Pinpoint the cell where the given text exists, returning its [X, Y] midpoint coordinate. 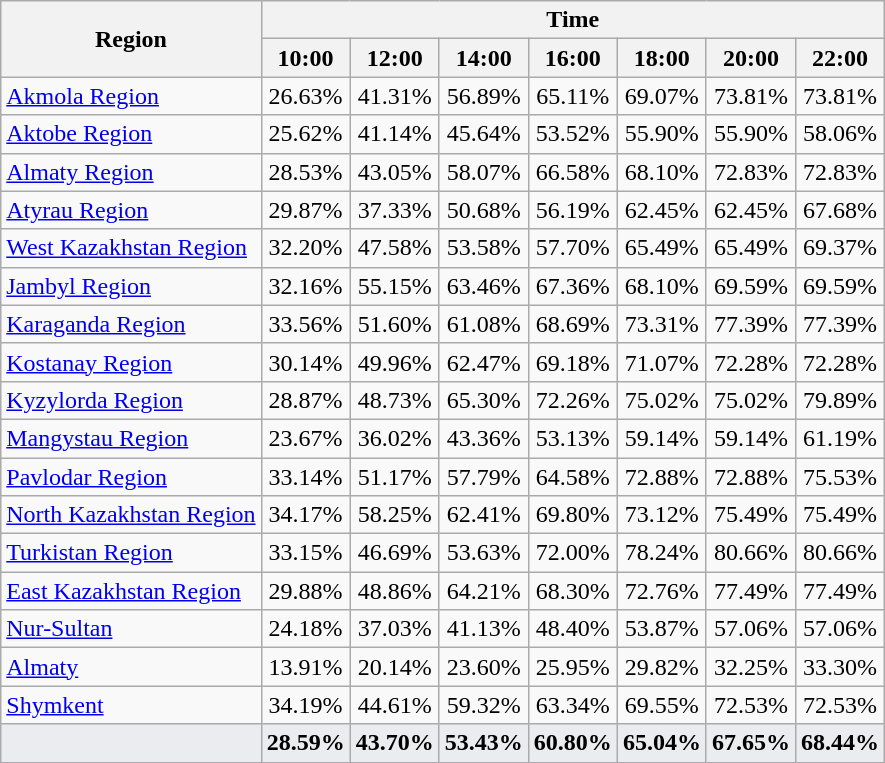
75.53% [840, 477]
43.70% [394, 743]
41.13% [484, 629]
North Kazakhstan Region [131, 515]
72.00% [572, 553]
18:00 [662, 58]
Region [131, 39]
64.21% [484, 591]
60.80% [572, 743]
20:00 [750, 58]
79.89% [840, 400]
51.60% [394, 324]
51.17% [394, 477]
44.61% [394, 705]
53.52% [572, 134]
67.36% [572, 286]
Aktobe Region [131, 134]
34.19% [306, 705]
Karaganda Region [131, 324]
53.87% [662, 629]
22:00 [840, 58]
46.69% [394, 553]
Shymkent [131, 705]
20.14% [394, 667]
33.30% [840, 667]
10:00 [306, 58]
57.70% [572, 248]
25.95% [572, 667]
50.68% [484, 210]
56.89% [484, 96]
East Kazakhstan Region [131, 591]
28.59% [306, 743]
Mangystau Region [131, 438]
58.06% [840, 134]
Jambyl Region [131, 286]
71.07% [662, 362]
33.15% [306, 553]
29.87% [306, 210]
68.44% [840, 743]
53.13% [572, 438]
26.63% [306, 96]
28.53% [306, 172]
53.58% [484, 248]
68.30% [572, 591]
65.11% [572, 96]
43.05% [394, 172]
Time [572, 20]
58.25% [394, 515]
69.55% [662, 705]
29.88% [306, 591]
Nur-Sultan [131, 629]
Pavlodar Region [131, 477]
69.18% [572, 362]
67.65% [750, 743]
32.25% [750, 667]
69.80% [572, 515]
41.14% [394, 134]
48.40% [572, 629]
37.33% [394, 210]
73.31% [662, 324]
63.46% [484, 286]
29.82% [662, 667]
36.02% [394, 438]
67.68% [840, 210]
33.56% [306, 324]
37.03% [394, 629]
58.07% [484, 172]
49.96% [394, 362]
69.07% [662, 96]
62.47% [484, 362]
14:00 [484, 58]
32.16% [306, 286]
West Kazakhstan Region [131, 248]
62.41% [484, 515]
12:00 [394, 58]
28.87% [306, 400]
23.67% [306, 438]
57.79% [484, 477]
48.73% [394, 400]
25.62% [306, 134]
72.26% [572, 400]
Kyzylorda Region [131, 400]
53.43% [484, 743]
Akmola Region [131, 96]
63.34% [572, 705]
16:00 [572, 58]
45.64% [484, 134]
59.32% [484, 705]
73.12% [662, 515]
66.58% [572, 172]
Almaty [131, 667]
72.76% [662, 591]
56.19% [572, 210]
Almaty Region [131, 172]
61.19% [840, 438]
55.15% [394, 286]
64.58% [572, 477]
34.17% [306, 515]
13.91% [306, 667]
43.36% [484, 438]
65.30% [484, 400]
53.63% [484, 553]
33.14% [306, 477]
41.31% [394, 96]
32.20% [306, 248]
Kostanay Region [131, 362]
24.18% [306, 629]
Turkistan Region [131, 553]
65.04% [662, 743]
48.86% [394, 591]
Atyrau Region [131, 210]
69.37% [840, 248]
78.24% [662, 553]
30.14% [306, 362]
23.60% [484, 667]
68.69% [572, 324]
47.58% [394, 248]
61.08% [484, 324]
